For the text-containing cell, return its midpoint in [x, y] coordinate format. 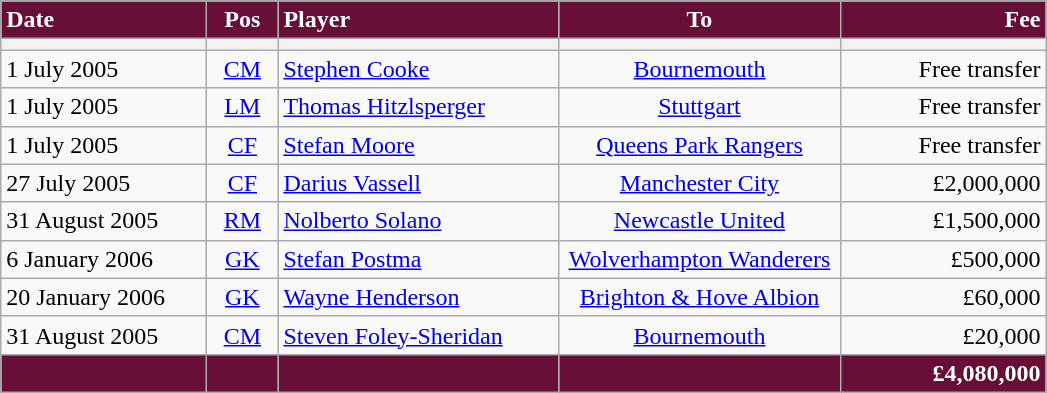
Darius Vassell [418, 183]
LM [242, 107]
£4,080,000 [943, 373]
Stefan Postma [418, 259]
Wayne Henderson [418, 297]
£500,000 [943, 259]
20 January 2006 [104, 297]
27 July 2005 [104, 183]
Stuttgart [700, 107]
£1,500,000 [943, 221]
£2,000,000 [943, 183]
6 January 2006 [104, 259]
Thomas Hitzlsperger [418, 107]
Wolverhampton Wanderers [700, 259]
£60,000 [943, 297]
Pos [242, 20]
Nolberto Solano [418, 221]
Brighton & Hove Albion [700, 297]
Stefan Moore [418, 145]
Stephen Cooke [418, 69]
Date [104, 20]
To [700, 20]
£20,000 [943, 335]
RM [242, 221]
Newcastle United [700, 221]
Steven Foley-Sheridan [418, 335]
Queens Park Rangers [700, 145]
Fee [943, 20]
Manchester City [700, 183]
Player [418, 20]
